Scan for the cell matching the given text and deliver its (x, y) coordinate at center. 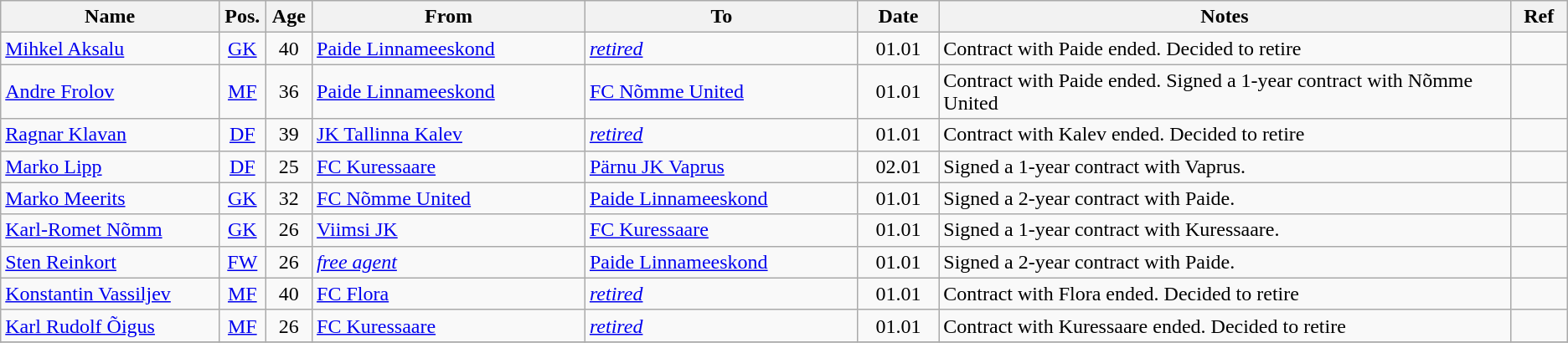
Sten Reinkort (111, 262)
Mihkel Aksalu (111, 49)
FC Flora (449, 294)
Pos. (242, 17)
Contract with Paide ended. Signed a 1-year contract with Nõmme United (1225, 92)
Signed a 1-year contract with Vaprus. (1225, 166)
Signed a 1-year contract with Kuressaare. (1225, 230)
Viimsi JK (449, 230)
Pärnu JK Vaprus (721, 166)
Marko Meerits (111, 198)
25 (288, 166)
Date (898, 17)
02.01 (898, 166)
Name (111, 17)
Contract with Paide ended. Decided to retire (1225, 49)
JK Tallinna Kalev (449, 135)
Age (288, 17)
Ref (1539, 17)
Contract with Kuressaare ended. Decided to retire (1225, 325)
Karl-Romet Nõmm (111, 230)
Marko Lipp (111, 166)
Ragnar Klavan (111, 135)
36 (288, 92)
Contract with Flora ended. Decided to retire (1225, 294)
To (721, 17)
Karl Rudolf Õigus (111, 325)
FW (242, 262)
32 (288, 198)
From (449, 17)
free agent (449, 262)
Notes (1225, 17)
Contract with Kalev ended. Decided to retire (1225, 135)
Andre Frolov (111, 92)
Konstantin Vassiljev (111, 294)
39 (288, 135)
